Detect which cell encompasses the target text, then output its (X, Y) center coordinate. 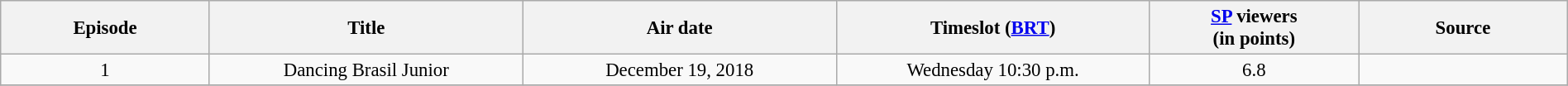
Title (366, 28)
Dancing Brasil Junior (366, 70)
SP viewers(in points) (1254, 28)
Source (1464, 28)
6.8 (1254, 70)
Timeslot (BRT) (992, 28)
1 (106, 70)
Episode (106, 28)
December 19, 2018 (680, 70)
Wednesday 10:30 p.m. (992, 70)
Air date (680, 28)
